Search for the cell housing the specified text and yield its (x, y) center coordinate. 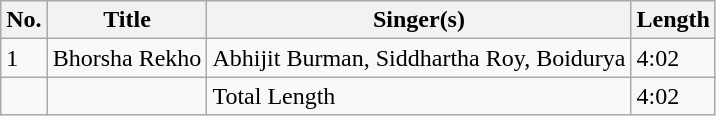
Abhijit Burman, Siddhartha Roy, Boidurya (419, 58)
1 (24, 58)
Singer(s) (419, 20)
Title (127, 20)
Total Length (419, 96)
No. (24, 20)
Length (673, 20)
Bhorsha Rekho (127, 58)
